Output the (x, y) coordinate of the center of the cell containing the given text.  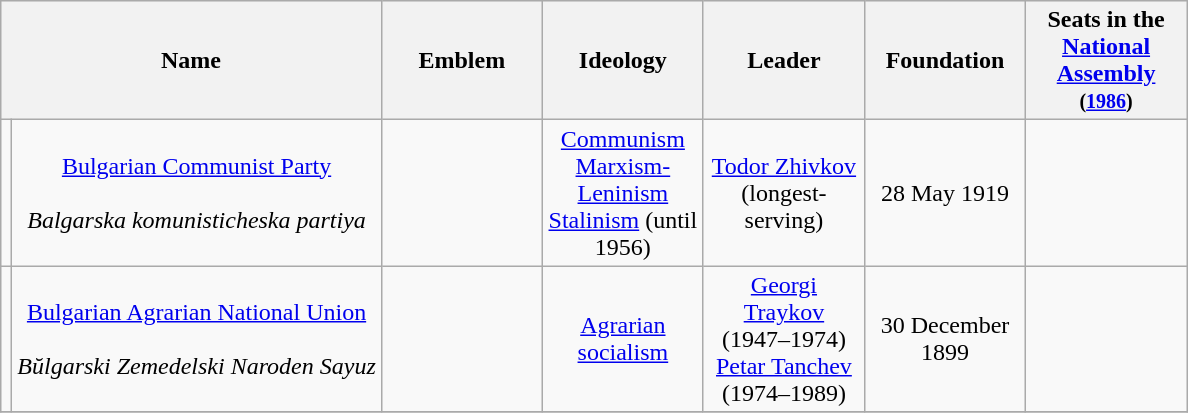
Bulgarian Agrarian National UnionBŭlgarski Zemedelski Naroden Sayuz (196, 339)
Name (192, 60)
Ideology (622, 60)
Foundation (944, 60)
Seats in the National Assembly (1986) (1106, 60)
Georgi Traykov (1947–1974) Petar Tanchev (1974–1989) (784, 339)
Todor Zhivkov (longest-serving) (784, 193)
Communism Marxism-Leninism Stalinism (until 1956) (622, 193)
30 December 1899 (944, 339)
28 May 1919 (944, 193)
Bulgarian Communist PartyBalgarska komunisticheska partiya (196, 193)
Leader (784, 60)
Agrarian socialism (622, 339)
Emblem (462, 60)
